Identify which cell holds the provided text, then report its [x, y] central coordinate. 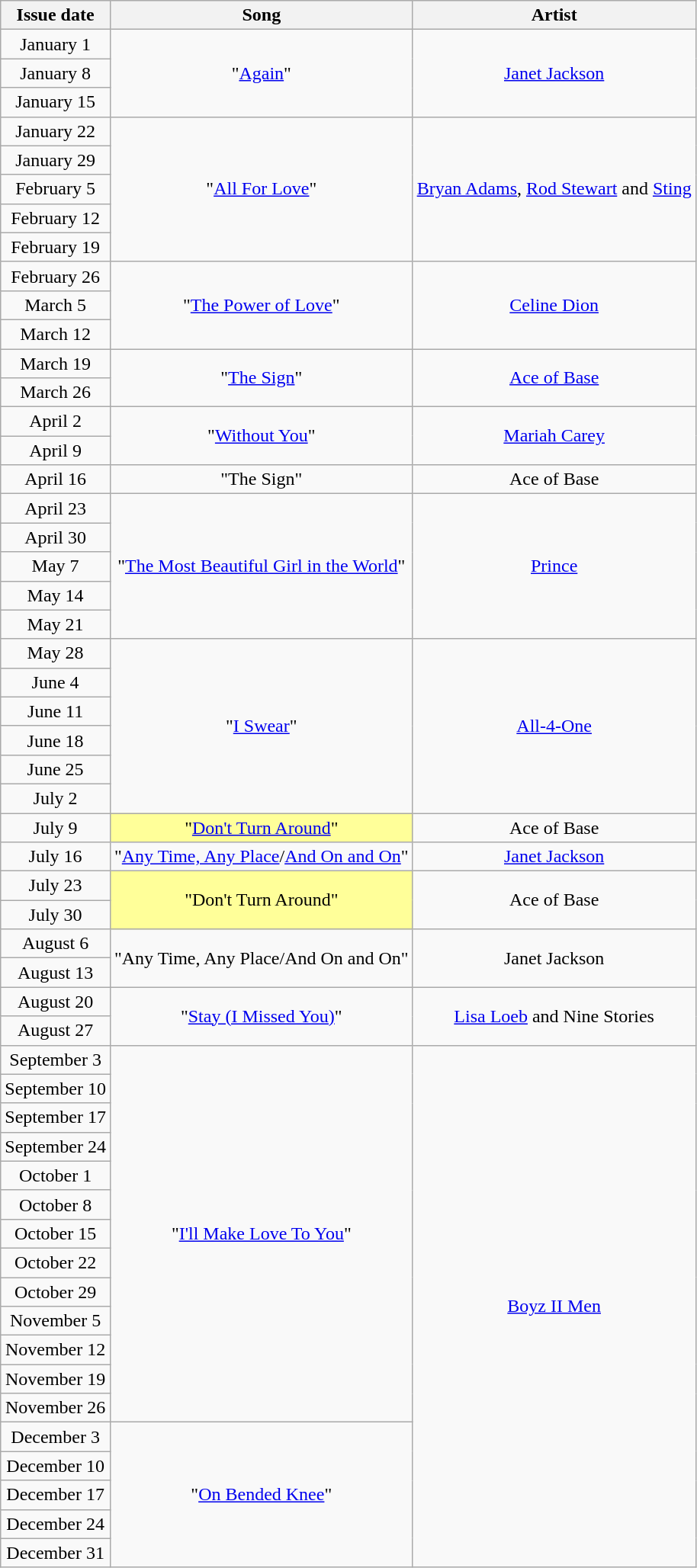
January 22 [56, 131]
June 18 [56, 740]
June 25 [56, 769]
Song [261, 15]
October 29 [56, 1292]
April 2 [56, 422]
"The Power of Love" [261, 305]
Celine Dion [554, 305]
August 20 [56, 1002]
September 10 [56, 1089]
February 19 [56, 247]
"I Swear" [261, 726]
"Without You" [261, 436]
January 8 [56, 73]
August 6 [56, 944]
Bryan Adams, Rod Stewart and Sting [554, 189]
"Stay (I Missed You)" [261, 1016]
December 24 [56, 1524]
February 26 [56, 276]
May 28 [56, 653]
Boyz II Men [554, 1307]
December 17 [56, 1495]
November 5 [56, 1321]
All-4-One [554, 726]
December 3 [56, 1437]
July 16 [56, 857]
October 15 [56, 1233]
March 19 [56, 364]
Prince [554, 566]
March 26 [56, 393]
December 31 [56, 1553]
July 30 [56, 915]
Mariah Carey [554, 436]
March 5 [56, 305]
June 4 [56, 682]
August 27 [56, 1031]
"Again" [261, 73]
November 26 [56, 1408]
"On Bended Knee" [261, 1495]
August 13 [56, 973]
April 30 [56, 537]
April 9 [56, 451]
January 29 [56, 160]
Lisa Loeb and Nine Stories [554, 1016]
Issue date [56, 15]
February 12 [56, 218]
September 24 [56, 1146]
November 19 [56, 1379]
May 7 [56, 566]
July 9 [56, 827]
January 1 [56, 44]
October 8 [56, 1204]
October 22 [56, 1262]
November 12 [56, 1350]
February 5 [56, 189]
May 14 [56, 595]
May 21 [56, 624]
Artist [554, 15]
July 2 [56, 798]
July 23 [56, 886]
April 23 [56, 508]
"All For Love" [261, 189]
April 16 [56, 479]
September 3 [56, 1060]
January 15 [56, 102]
October 1 [56, 1175]
September 17 [56, 1117]
June 11 [56, 711]
"The Most Beautiful Girl in the World" [261, 566]
December 10 [56, 1466]
"I'll Make Love To You" [261, 1233]
March 12 [56, 334]
